Capture the cell that displays the provided text and extract its (x, y) central coordinate. 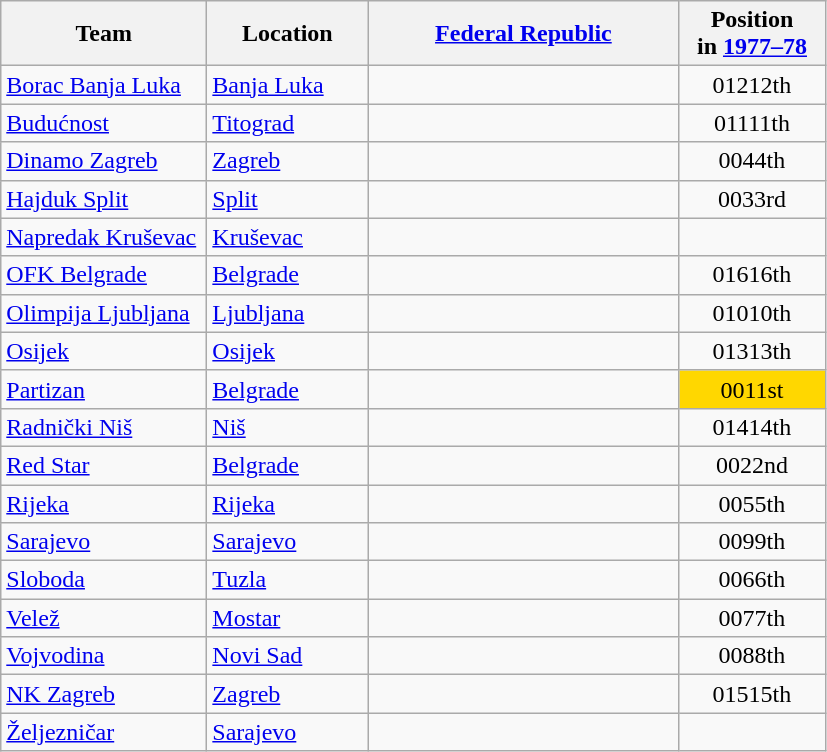
0033rd (752, 199)
Split (288, 199)
01111th (752, 123)
01616th (752, 275)
0077th (752, 618)
Napredak Kruševac (104, 237)
Location (288, 34)
0099th (752, 542)
0044th (752, 161)
Borac Banja Luka (104, 85)
Sloboda (104, 580)
0055th (752, 503)
NK Zagreb (104, 694)
Budućnost (104, 123)
OFK Belgrade (104, 275)
Velež (104, 618)
Olimpija Ljubljana (104, 313)
0011st (752, 389)
Kruševac (288, 237)
Hajduk Split (104, 199)
01313th (752, 351)
Banja Luka (288, 85)
0088th (752, 656)
Federal Republic (524, 34)
Tuzla (288, 580)
Novi Sad (288, 656)
0022nd (752, 465)
01010th (752, 313)
Titograd (288, 123)
01414th (752, 427)
Partizan (104, 389)
01212th (752, 85)
Team (104, 34)
Mostar (288, 618)
Niš (288, 427)
Dinamo Zagreb (104, 161)
01515th (752, 694)
Ljubljana (288, 313)
0066th (752, 580)
Positionin 1977–78 (752, 34)
Radnički Niš (104, 427)
Željezničar (104, 732)
Red Star (104, 465)
Vojvodina (104, 656)
